Identify which cell holds the provided text, then report its [X, Y] central coordinate. 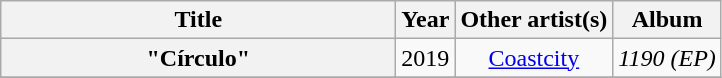
Year [426, 20]
Album [668, 20]
Title [198, 20]
Other artist(s) [534, 20]
"Círculo" [198, 58]
Coastcity [534, 58]
2019 [426, 58]
1190 (EP) [668, 58]
